Determine the [X, Y] coordinate at the center of the cell enclosing the given text.  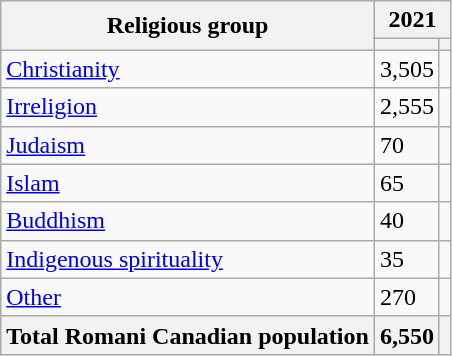
Indigenous spirituality [188, 259]
70 [406, 145]
65 [406, 183]
Buddhism [188, 221]
Islam [188, 183]
40 [406, 221]
Total Romani Canadian population [188, 335]
Judaism [188, 145]
2021 [412, 20]
6,550 [406, 335]
3,505 [406, 69]
Christianity [188, 69]
35 [406, 259]
Religious group [188, 26]
Other [188, 297]
Irreligion [188, 107]
270 [406, 297]
2,555 [406, 107]
